Capture the cell that displays the provided text and extract its (x, y) central coordinate. 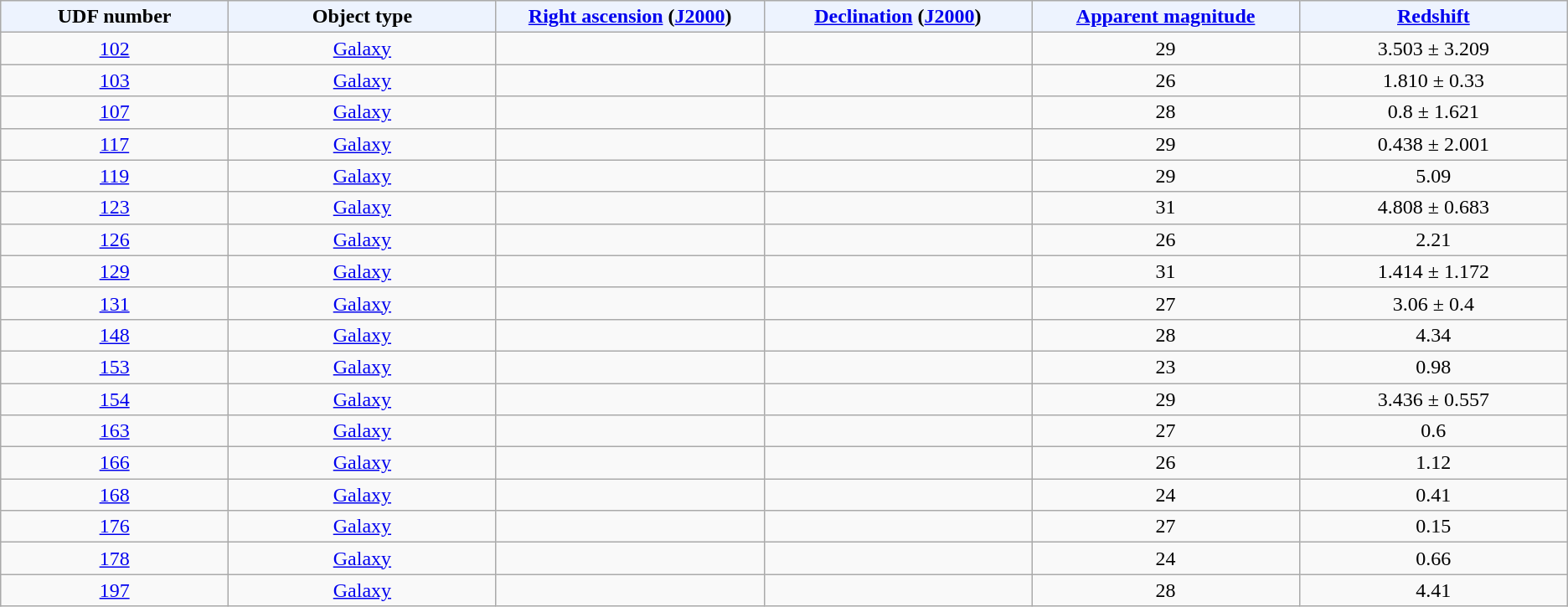
Object type (363, 17)
107 (115, 112)
123 (115, 208)
Apparent magnitude (1166, 17)
197 (115, 590)
4.41 (1433, 590)
168 (115, 495)
4.34 (1433, 335)
117 (115, 144)
154 (115, 399)
103 (115, 80)
4.808 ± 0.683 (1433, 208)
3.06 ± 0.4 (1433, 303)
153 (115, 367)
Redshift (1433, 17)
166 (115, 463)
163 (115, 431)
1.810 ± 0.33 (1433, 80)
0.438 ± 2.001 (1433, 144)
126 (115, 239)
0.15 (1433, 527)
Declination (J2000) (898, 17)
2.21 (1433, 239)
102 (115, 49)
129 (115, 271)
0.66 (1433, 558)
5.09 (1433, 176)
23 (1166, 367)
148 (115, 335)
1.12 (1433, 463)
0.6 (1433, 431)
131 (115, 303)
176 (115, 527)
0.8 ± 1.621 (1433, 112)
0.41 (1433, 495)
119 (115, 176)
178 (115, 558)
0.98 (1433, 367)
1.414 ± 1.172 (1433, 271)
3.503 ± 3.209 (1433, 49)
Right ascension (J2000) (630, 17)
3.436 ± 0.557 (1433, 399)
UDF number (115, 17)
